Return the (x, y) coordinate for the center point of the cell that contains the specified text.  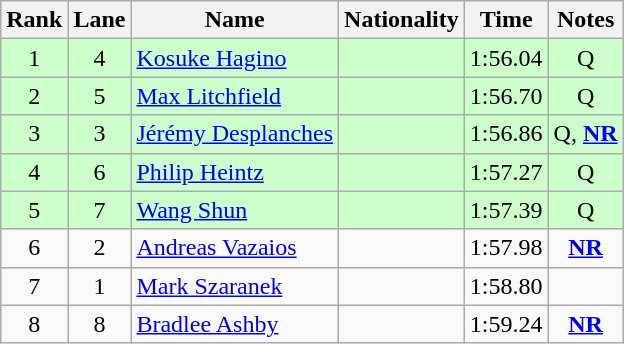
1:57.39 (506, 210)
Bradlee Ashby (235, 324)
Max Litchfield (235, 96)
Wang Shun (235, 210)
Time (506, 20)
1:57.27 (506, 172)
Philip Heintz (235, 172)
Q, NR (586, 134)
Jérémy Desplanches (235, 134)
Rank (34, 20)
Name (235, 20)
1:59.24 (506, 324)
1:56.04 (506, 58)
1:57.98 (506, 248)
Notes (586, 20)
1:56.86 (506, 134)
Kosuke Hagino (235, 58)
Mark Szaranek (235, 286)
Lane (100, 20)
1:58.80 (506, 286)
1:56.70 (506, 96)
Nationality (402, 20)
Andreas Vazaios (235, 248)
